Search for the cell housing the specified text and yield its (x, y) center coordinate. 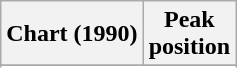
Peakposition (189, 34)
Chart (1990) (72, 34)
